Search for the cell housing the specified text and yield its [X, Y] center coordinate. 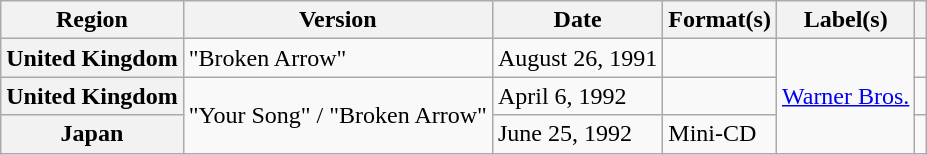
Version [338, 20]
Date [577, 20]
Mini-CD [720, 134]
August 26, 1991 [577, 58]
Region [92, 20]
Format(s) [720, 20]
Warner Bros. [845, 96]
Label(s) [845, 20]
April 6, 1992 [577, 96]
June 25, 1992 [577, 134]
"Broken Arrow" [338, 58]
Japan [92, 134]
"Your Song" / "Broken Arrow" [338, 115]
